Search for the cell housing the specified text and yield its (X, Y) center coordinate. 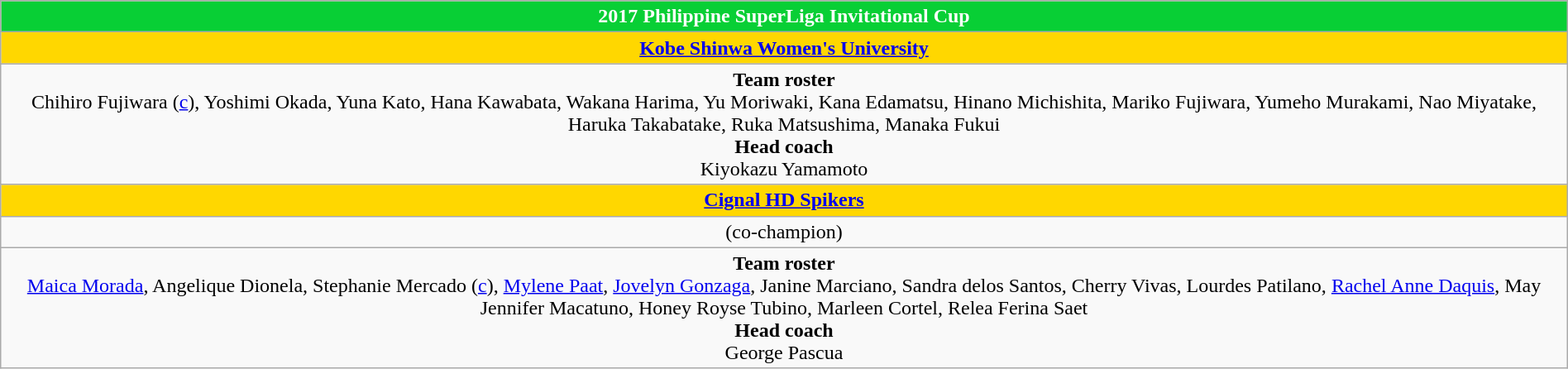
Cignal HD Spikers (784, 200)
Kobe Shinwa Women's University (784, 48)
(co-champion) (784, 232)
2017 Philippine SuperLiga Invitational Cup (784, 17)
